Capture the cell that displays the provided text and extract its (X, Y) central coordinate. 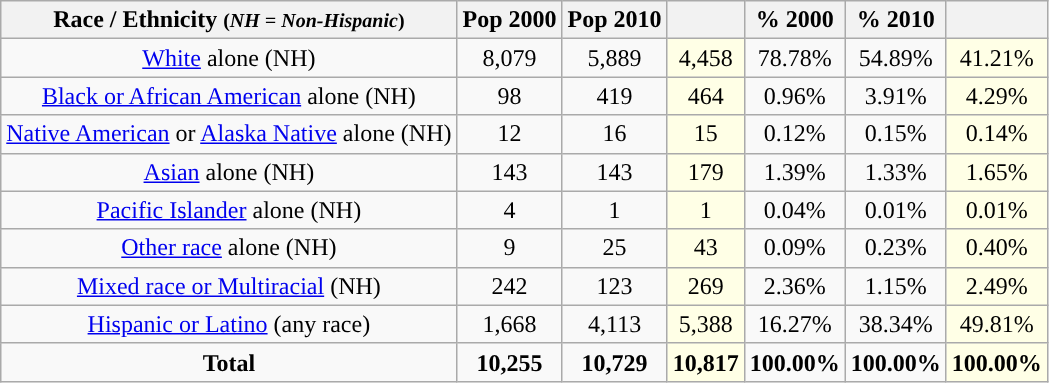
0.40% (996, 248)
16 (614, 134)
Total (229, 362)
0.96% (794, 96)
1.15% (896, 286)
78.78% (794, 58)
% 2010 (896, 20)
% 2000 (794, 20)
0.14% (996, 134)
464 (706, 96)
15 (706, 134)
5,889 (614, 58)
Black or African American alone (NH) (229, 96)
4,458 (706, 58)
Pop 2000 (510, 20)
8,079 (510, 58)
Asian alone (NH) (229, 172)
Hispanic or Latino (any race) (229, 324)
4.29% (996, 96)
419 (614, 96)
98 (510, 96)
179 (706, 172)
1.33% (896, 172)
1,668 (510, 324)
10,255 (510, 362)
2.36% (794, 286)
16.27% (794, 324)
Race / Ethnicity (NH = Non-Hispanic) (229, 20)
10,817 (706, 362)
41.21% (996, 58)
54.89% (896, 58)
0.12% (794, 134)
Mixed race or Multiracial (NH) (229, 286)
5,388 (706, 324)
49.81% (996, 324)
0.04% (794, 210)
Other race alone (NH) (229, 248)
0.23% (896, 248)
4,113 (614, 324)
43 (706, 248)
10,729 (614, 362)
123 (614, 286)
38.34% (896, 324)
2.49% (996, 286)
4 (510, 210)
25 (614, 248)
12 (510, 134)
242 (510, 286)
Pacific Islander alone (NH) (229, 210)
Pop 2010 (614, 20)
9 (510, 248)
1.39% (794, 172)
269 (706, 286)
1.65% (996, 172)
3.91% (896, 96)
White alone (NH) (229, 58)
0.15% (896, 134)
Native American or Alaska Native alone (NH) (229, 134)
0.09% (794, 248)
